Locate the cell with the specified text and output its (X, Y) center coordinate. 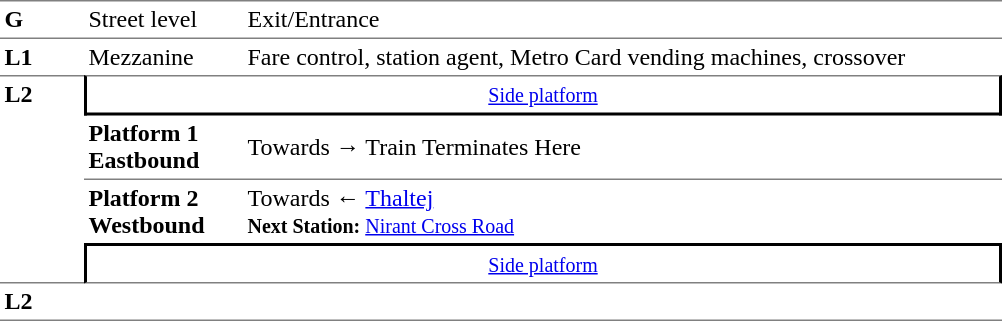
Mezzanine (164, 57)
Towards → Train Terminates Here (622, 148)
Towards ← ThaltejNext Station: Nirant Cross Road (622, 212)
L2 (42, 179)
Exit/Entrance (622, 20)
Fare control, station agent, Metro Card vending machines, crossover (622, 57)
G (42, 20)
Platform 2Westbound (164, 212)
Platform 1Eastbound (164, 148)
Street level (164, 20)
L1 (42, 57)
